Pinpoint the cell where the given text exists, returning its [x, y] midpoint coordinate. 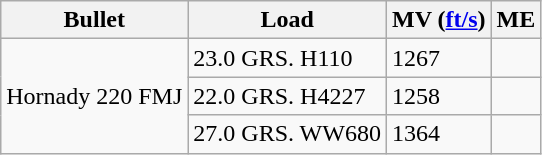
23.0 GRS. H110 [288, 58]
27.0 GRS. WW680 [288, 134]
MV (ft/s) [438, 20]
1364 [438, 134]
1258 [438, 96]
1267 [438, 58]
Bullet [94, 20]
22.0 GRS. H4227 [288, 96]
ME [516, 20]
Load [288, 20]
Hornady 220 FMJ [94, 96]
